Provide the [X, Y] coordinate of the cell's center where the given text is located.  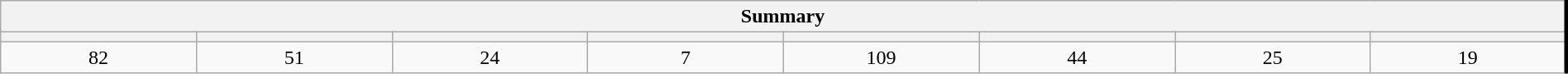
109 [882, 57]
51 [294, 57]
44 [1077, 57]
7 [686, 57]
24 [490, 57]
19 [1469, 57]
25 [1272, 57]
Summary [784, 17]
82 [99, 57]
